Output the (x, y) coordinate of the center of the cell containing the given text.  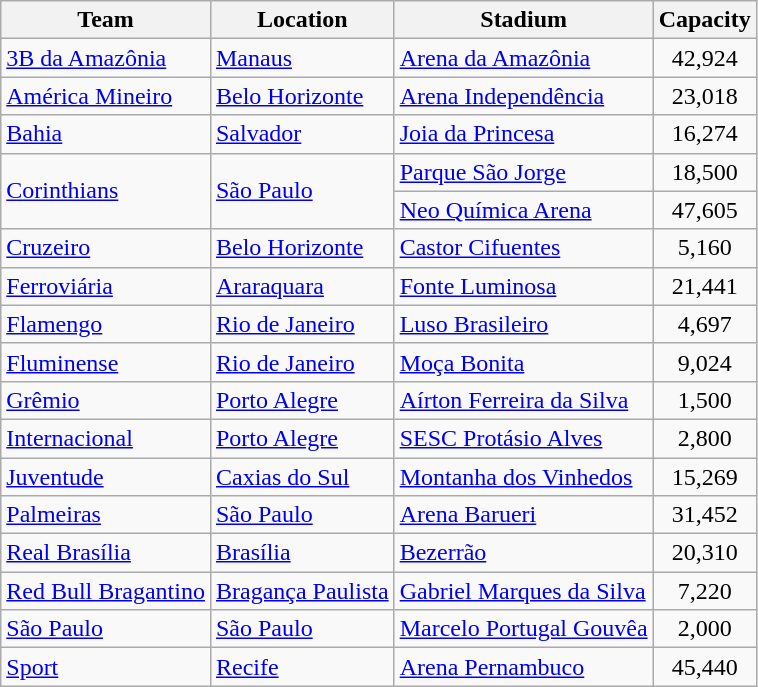
Juventude (106, 477)
Arena Barueri (524, 515)
Real Brasília (106, 553)
Caxias do Sul (302, 477)
Fluminense (106, 362)
Palmeiras (106, 515)
2,800 (704, 438)
Arena da Amazônia (524, 58)
47,605 (704, 210)
4,697 (704, 324)
Corinthians (106, 191)
Team (106, 20)
Neo Química Arena (524, 210)
20,310 (704, 553)
Internacional (106, 438)
Moça Bonita (524, 362)
Red Bull Bragantino (106, 591)
Araraquara (302, 286)
42,924 (704, 58)
Brasília (302, 553)
1,500 (704, 400)
3B da Amazônia (106, 58)
Fonte Luminosa (524, 286)
2,000 (704, 629)
23,018 (704, 96)
31,452 (704, 515)
Sport (106, 667)
Arena Independência (524, 96)
7,220 (704, 591)
Luso Brasileiro (524, 324)
45,440 (704, 667)
15,269 (704, 477)
Parque São Jorge (524, 172)
5,160 (704, 248)
Recife (302, 667)
Stadium (524, 20)
Manaus (302, 58)
16,274 (704, 134)
Bahia (106, 134)
América Mineiro (106, 96)
21,441 (704, 286)
Flamengo (106, 324)
Arena Pernambuco (524, 667)
SESC Protásio Alves (524, 438)
18,500 (704, 172)
Joia da Princesa (524, 134)
Castor Cifuentes (524, 248)
Ferroviária (106, 286)
Location (302, 20)
9,024 (704, 362)
Salvador (302, 134)
Bezerrão (524, 553)
Montanha dos Vinhedos (524, 477)
Cruzeiro (106, 248)
Aírton Ferreira da Silva (524, 400)
Grêmio (106, 400)
Marcelo Portugal Gouvêa (524, 629)
Capacity (704, 20)
Bragança Paulista (302, 591)
Gabriel Marques da Silva (524, 591)
